Identify which cell holds the provided text, then report its (X, Y) central coordinate. 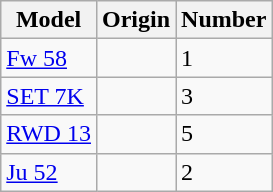
1 (224, 58)
Ju 52 (49, 172)
Origin (136, 20)
Model (49, 20)
RWD 13 (49, 134)
SET 7K (49, 96)
Fw 58 (49, 58)
5 (224, 134)
3 (224, 96)
Number (224, 20)
2 (224, 172)
